Capture the cell that displays the provided text and extract its (x, y) central coordinate. 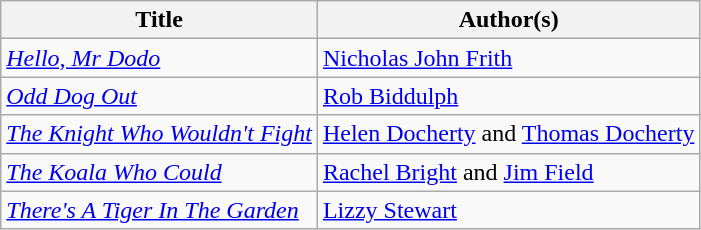
Rob Biddulph (508, 96)
There's A Tiger In The Garden (160, 210)
Lizzy Stewart (508, 210)
Rachel Bright and Jim Field (508, 172)
The Knight Who Wouldn't Fight (160, 134)
Helen Docherty and Thomas Docherty (508, 134)
Title (160, 20)
Odd Dog Out (160, 96)
Nicholas John Frith (508, 58)
The Koala Who Could (160, 172)
Hello, Mr Dodo (160, 58)
Author(s) (508, 20)
